Extract the (x, y) coordinate from the center of the cell holding the provided text.  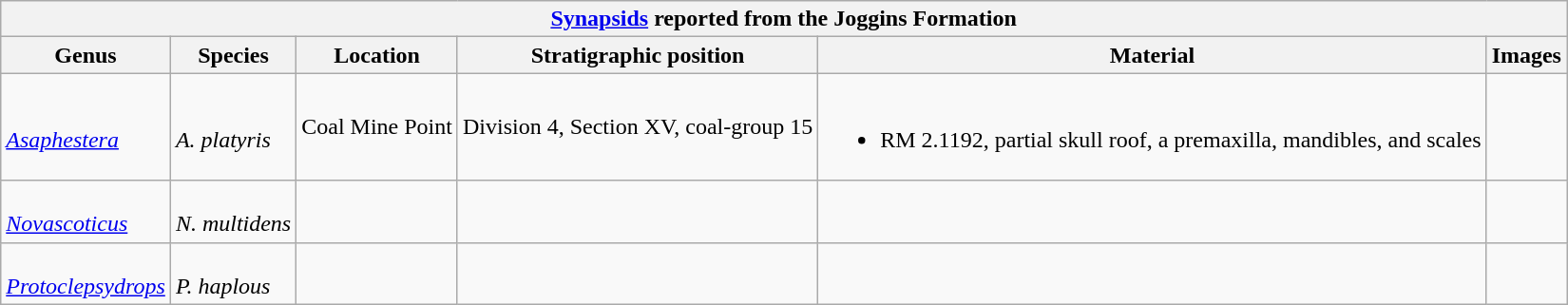
RM 2.1192, partial skull roof, a premaxilla, mandibles, and scales (1152, 127)
Species (233, 55)
Novascoticus (86, 211)
Images (1526, 55)
Synapsids reported from the Joggins Formation (784, 19)
Material (1152, 55)
Coal Mine Point (377, 127)
Asaphestera (86, 127)
Stratigraphic position (637, 55)
P. haplous (233, 274)
A. platyris (233, 127)
Division 4, Section XV, coal-group 15 (637, 127)
Protoclepsydrops (86, 274)
Genus (86, 55)
N. multidens (233, 211)
Location (377, 55)
